Detect which cell encompasses the target text, then output its (x, y) center coordinate. 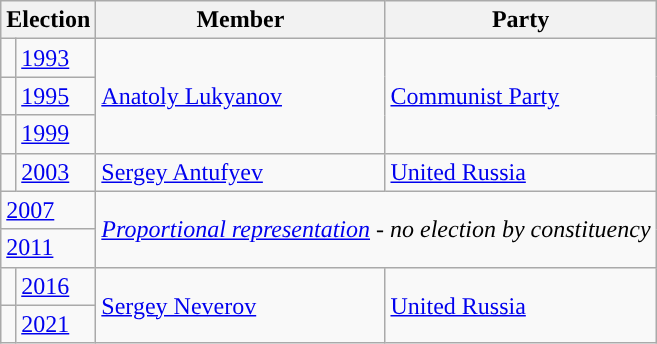
Member (240, 20)
2007 (48, 210)
Sergey Antufyev (240, 172)
Party (520, 20)
Communist Party (520, 96)
Sergey Neverov (240, 305)
2016 (56, 286)
1995 (56, 96)
Anatoly Lukyanov (240, 96)
2021 (56, 324)
Election (48, 20)
Proportional representation - no election by constituency (376, 229)
1993 (56, 58)
2003 (56, 172)
1999 (56, 134)
2011 (48, 248)
